Search for the cell housing the specified text and yield its (x, y) center coordinate. 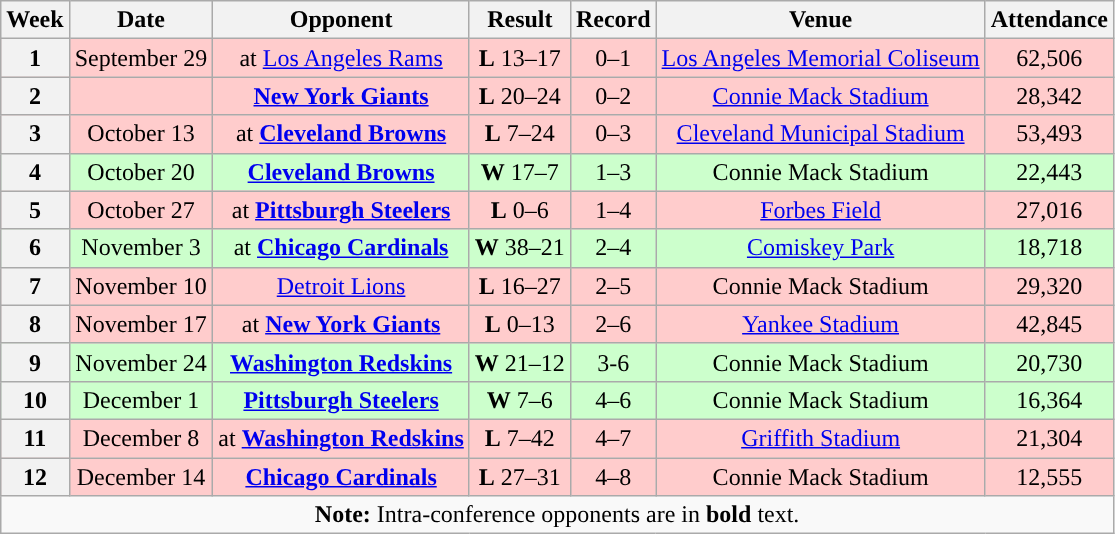
October 13 (141, 134)
10 (35, 400)
October 27 (141, 210)
1 (35, 58)
Week (35, 20)
Comiskey Park (820, 248)
September 29 (141, 58)
11 (35, 438)
4–7 (613, 438)
22,443 (1049, 172)
12 (35, 477)
November 17 (141, 324)
December 1 (141, 400)
L 0–6 (520, 210)
0–2 (613, 96)
at New York Giants (341, 324)
W 21–12 (520, 362)
L 7–24 (520, 134)
3-6 (613, 362)
Opponent (341, 20)
at Cleveland Browns (341, 134)
53,493 (1049, 134)
Chicago Cardinals (341, 477)
Cleveland Browns (341, 172)
Yankee Stadium (820, 324)
21,304 (1049, 438)
7 (35, 286)
9 (35, 362)
L 13–17 (520, 58)
December 14 (141, 477)
1–3 (613, 172)
at Chicago Cardinals (341, 248)
29,320 (1049, 286)
62,506 (1049, 58)
5 (35, 210)
November 10 (141, 286)
L 16–27 (520, 286)
4 (35, 172)
2 (35, 96)
6 (35, 248)
W 38–21 (520, 248)
Washington Redskins (341, 362)
Pittsburgh Steelers (341, 400)
Griffith Stadium (820, 438)
8 (35, 324)
3 (35, 134)
2–4 (613, 248)
4–6 (613, 400)
Los Angeles Memorial Coliseum (820, 58)
Cleveland Municipal Stadium (820, 134)
Record (613, 20)
at Pittsburgh Steelers (341, 210)
Date (141, 20)
Venue (820, 20)
November 24 (141, 362)
16,364 (1049, 400)
Detroit Lions (341, 286)
2–6 (613, 324)
12,555 (1049, 477)
December 8 (141, 438)
27,016 (1049, 210)
2–5 (613, 286)
0–3 (613, 134)
W 17–7 (520, 172)
L 27–31 (520, 477)
4–8 (613, 477)
L 7–42 (520, 438)
at Los Angeles Rams (341, 58)
28,342 (1049, 96)
Note: Intra-conference opponents are in bold text. (558, 515)
Attendance (1049, 20)
L 0–13 (520, 324)
Forbes Field (820, 210)
42,845 (1049, 324)
New York Giants (341, 96)
L 20–24 (520, 96)
October 20 (141, 172)
20,730 (1049, 362)
0–1 (613, 58)
at Washington Redskins (341, 438)
W 7–6 (520, 400)
18,718 (1049, 248)
Result (520, 20)
1–4 (613, 210)
November 3 (141, 248)
